Scan for the cell matching the given text and deliver its [X, Y] coordinate at center. 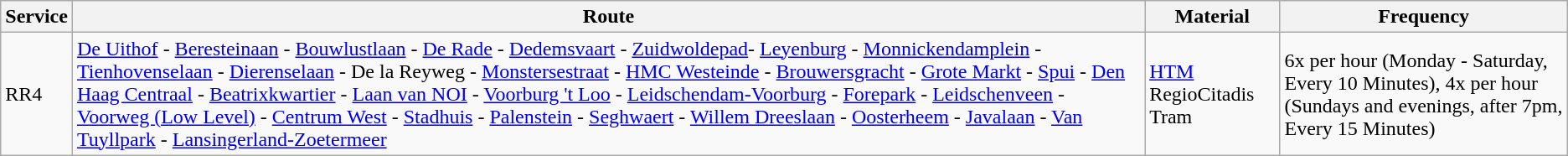
Material [1213, 17]
HTM RegioCitadis Tram [1213, 94]
Route [608, 17]
Frequency [1424, 17]
Service [37, 17]
RR4 [37, 94]
6x per hour (Monday - Saturday, Every 10 Minutes), 4x per hour (Sundays and evenings, after 7pm, Every 15 Minutes) [1424, 94]
